Scan for the cell matching the given text and deliver its (X, Y) coordinate at center. 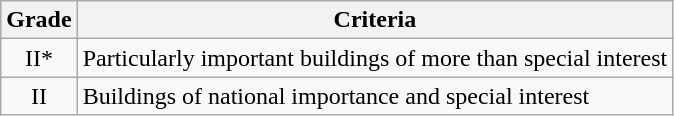
Particularly important buildings of more than special interest (375, 58)
Buildings of national importance and special interest (375, 96)
II (39, 96)
Grade (39, 20)
Criteria (375, 20)
II* (39, 58)
